Identify which cell holds the provided text, then report its [x, y] central coordinate. 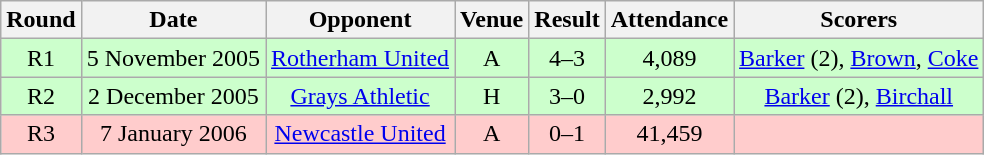
Rotherham United [360, 58]
Result [567, 20]
R3 [41, 134]
5 November 2005 [173, 58]
3–0 [567, 96]
Newcastle United [360, 134]
2,992 [669, 96]
4,089 [669, 58]
H [492, 96]
2 December 2005 [173, 96]
R2 [41, 96]
Scorers [859, 20]
Venue [492, 20]
Barker (2), Birchall [859, 96]
Date [173, 20]
Grays Athletic [360, 96]
R1 [41, 58]
Opponent [360, 20]
Round [41, 20]
0–1 [567, 134]
7 January 2006 [173, 134]
4–3 [567, 58]
Attendance [669, 20]
Barker (2), Brown, Coke [859, 58]
41,459 [669, 134]
